For the text-containing cell, return its midpoint in [X, Y] coordinate format. 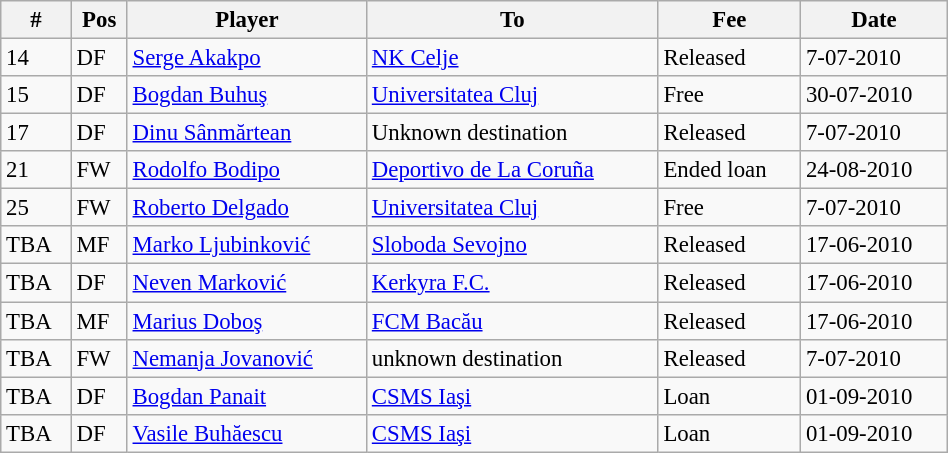
Bogdan Panait [246, 396]
Roberto Delgado [246, 208]
Neven Marković [246, 283]
Player [246, 20]
FCM Bacău [513, 321]
Marko Ljubinković [246, 245]
14 [36, 58]
21 [36, 170]
Pos [99, 20]
Nemanja Jovanović [246, 358]
Fee [730, 20]
Unknown destination [513, 133]
Kerkyra F.C. [513, 283]
unknown destination [513, 358]
25 [36, 208]
Bogdan Buhuş [246, 95]
17 [36, 133]
Dinu Sânmărtean [246, 133]
Marius Doboş [246, 321]
# [36, 20]
Ended loan [730, 170]
NK Celje [513, 58]
Date [874, 20]
15 [36, 95]
24-08-2010 [874, 170]
Vasile Buhăescu [246, 433]
To [513, 20]
Deportivo de La Coruña [513, 170]
Rodolfo Bodipo [246, 170]
Serge Akakpo [246, 58]
30-07-2010 [874, 95]
Sloboda Sevojno [513, 245]
